Find where the given text appears and provide that cell's center as (X, Y) coordinate. 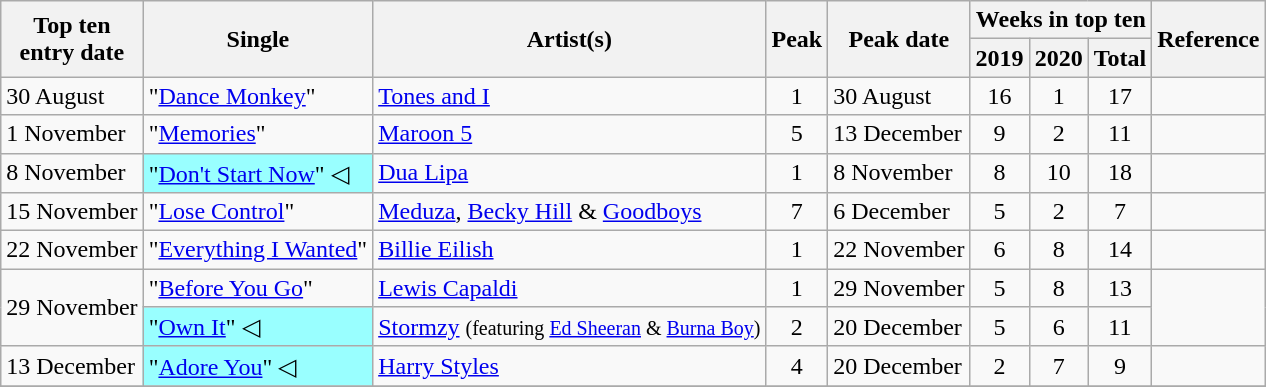
Meduza, Becky Hill & Goodboys (570, 212)
Lewis Capaldi (570, 288)
"Everything I Wanted" (258, 250)
Peak (797, 39)
Weeks in top ten (1061, 20)
Maroon 5 (570, 134)
"Own It" ◁ (258, 327)
15 November (72, 212)
Tones and I (570, 96)
Single (258, 39)
16 (1000, 96)
Harry Styles (570, 366)
2020 (1058, 58)
"Dance Monkey" (258, 96)
17 (1120, 96)
10 (1058, 173)
6 December (899, 212)
18 (1120, 173)
Top tenentry date (72, 39)
Artist(s) (570, 39)
Reference (1208, 39)
Dua Lipa (570, 173)
Peak date (899, 39)
Total (1120, 58)
"Adore You" ◁ (258, 366)
14 (1120, 250)
13 (1120, 288)
"Memories" (258, 134)
1 November (72, 134)
4 (797, 366)
"Before You Go" (258, 288)
2019 (1000, 58)
Billie Eilish (570, 250)
"Don't Start Now" ◁ (258, 173)
"Lose Control" (258, 212)
Stormzy (featuring Ed Sheeran & Burna Boy) (570, 327)
